Provide the (X, Y) coordinate of the cell's center where the given text is located.  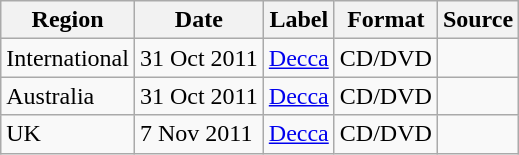
Australia (68, 96)
Source (478, 20)
Region (68, 20)
7 Nov 2011 (198, 134)
Date (198, 20)
Label (298, 20)
UK (68, 134)
Format (386, 20)
International (68, 58)
